Return [X, Y] of the center of cell containing provided text 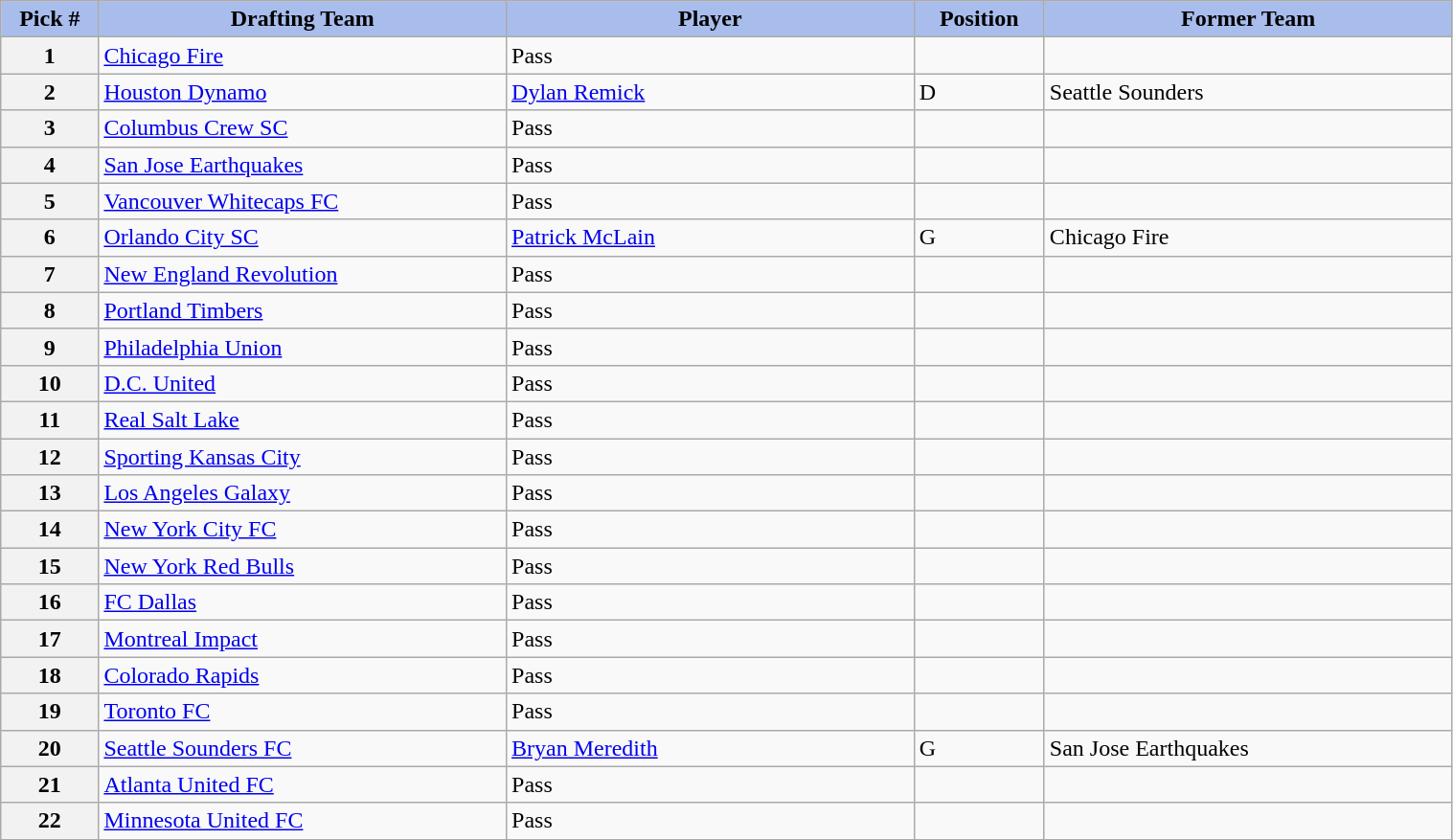
4 [50, 165]
11 [50, 420]
Atlanta United FC [303, 784]
18 [50, 675]
6 [50, 238]
New York Red Bulls [303, 566]
Los Angeles Galaxy [303, 493]
New England Revolution [303, 274]
12 [50, 457]
17 [50, 639]
Player [711, 19]
Seattle Sounders [1248, 92]
20 [50, 748]
16 [50, 602]
2 [50, 92]
Bryan Meredith [711, 748]
3 [50, 128]
Vancouver Whitecaps FC [303, 201]
8 [50, 310]
21 [50, 784]
FC Dallas [303, 602]
19 [50, 712]
Seattle Sounders FC [303, 748]
10 [50, 383]
Houston Dynamo [303, 92]
Pick # [50, 19]
13 [50, 493]
Real Salt Lake [303, 420]
Colorado Rapids [303, 675]
1 [50, 56]
Columbus Crew SC [303, 128]
15 [50, 566]
Sporting Kansas City [303, 457]
Philadelphia Union [303, 347]
Former Team [1248, 19]
22 [50, 821]
Patrick McLain [711, 238]
D.C. United [303, 383]
Minnesota United FC [303, 821]
Montreal Impact [303, 639]
9 [50, 347]
New York City FC [303, 530]
Drafting Team [303, 19]
Toronto FC [303, 712]
Position [979, 19]
7 [50, 274]
Dylan Remick [711, 92]
D [979, 92]
Portland Timbers [303, 310]
14 [50, 530]
Orlando City SC [303, 238]
5 [50, 201]
